Extract the [x, y] coordinate from the center of the cell holding the provided text.  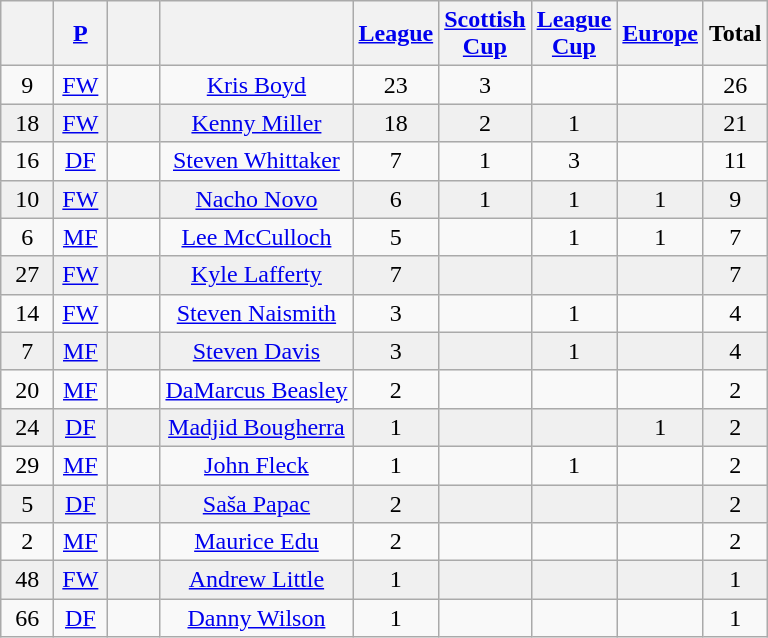
48 [28, 580]
Lee McCulloch [256, 237]
DaMarcus Beasley [256, 389]
LeagueCup [574, 34]
14 [28, 313]
Kris Boyd [256, 85]
League [396, 34]
10 [28, 199]
Kenny Miller [256, 123]
Saša Papac [256, 503]
Madjid Bougherra [256, 427]
Kyle Lafferty [256, 275]
66 [28, 618]
11 [735, 161]
Maurice Edu [256, 542]
P [80, 34]
24 [28, 427]
26 [735, 85]
Europe [660, 34]
Steven Whittaker [256, 161]
Danny Wilson [256, 618]
27 [28, 275]
Steven Davis [256, 351]
ScottishCup [485, 34]
23 [396, 85]
Steven Naismith [256, 313]
John Fleck [256, 465]
Andrew Little [256, 580]
21 [735, 123]
Total [735, 34]
20 [28, 389]
16 [28, 161]
29 [28, 465]
Nacho Novo [256, 199]
